For the text-containing cell, return its midpoint in (X, Y) coordinate format. 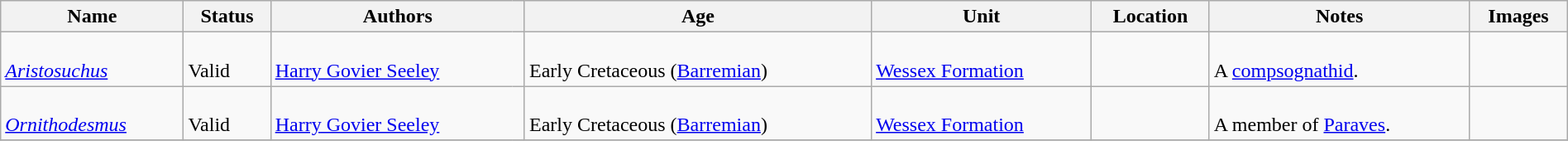
Status (227, 17)
Ornithodesmus (93, 113)
Aristosuchus (93, 60)
A member of Paraves. (1340, 113)
Notes (1340, 17)
Name (93, 17)
Location (1151, 17)
A compsognathid. (1340, 60)
Age (698, 17)
Authors (397, 17)
Unit (982, 17)
Images (1518, 17)
